Provide the (X, Y) coordinate of the cell's center where the given text is located.  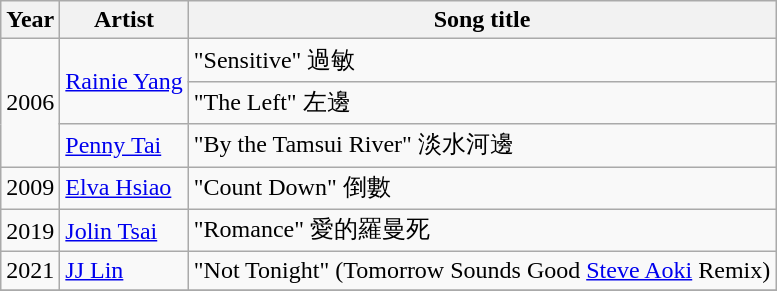
"Not Tonight" (Tomorrow Sounds Good Steve Aoki Remix) (482, 271)
Artist (124, 20)
"Sensitive" 過敏 (482, 60)
Song title (482, 20)
2009 (30, 188)
"The Left" 左邊 (482, 102)
Year (30, 20)
Elva Hsiao (124, 188)
"Count Down" 倒數 (482, 188)
2021 (30, 271)
2019 (30, 230)
Penny Tai (124, 146)
"By the Tamsui River" 淡水河邊 (482, 146)
2006 (30, 103)
"Romance" 愛的羅曼死 (482, 230)
Jolin Tsai (124, 230)
Rainie Yang (124, 82)
JJ Lin (124, 271)
